Determine the (X, Y) coordinate at the center of the cell enclosing the given text.  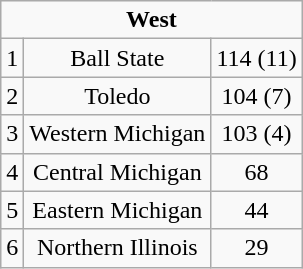
44 (256, 210)
Eastern Michigan (118, 210)
4 (12, 172)
68 (256, 172)
3 (12, 134)
Toledo (118, 96)
1 (12, 58)
104 (7) (256, 96)
6 (12, 248)
Ball State (118, 58)
Western Michigan (118, 134)
2 (12, 96)
West (152, 20)
114 (11) (256, 58)
Northern Illinois (118, 248)
5 (12, 210)
Central Michigan (118, 172)
103 (4) (256, 134)
29 (256, 248)
